Determine the (X, Y) coordinate at the center of the cell enclosing the given text.  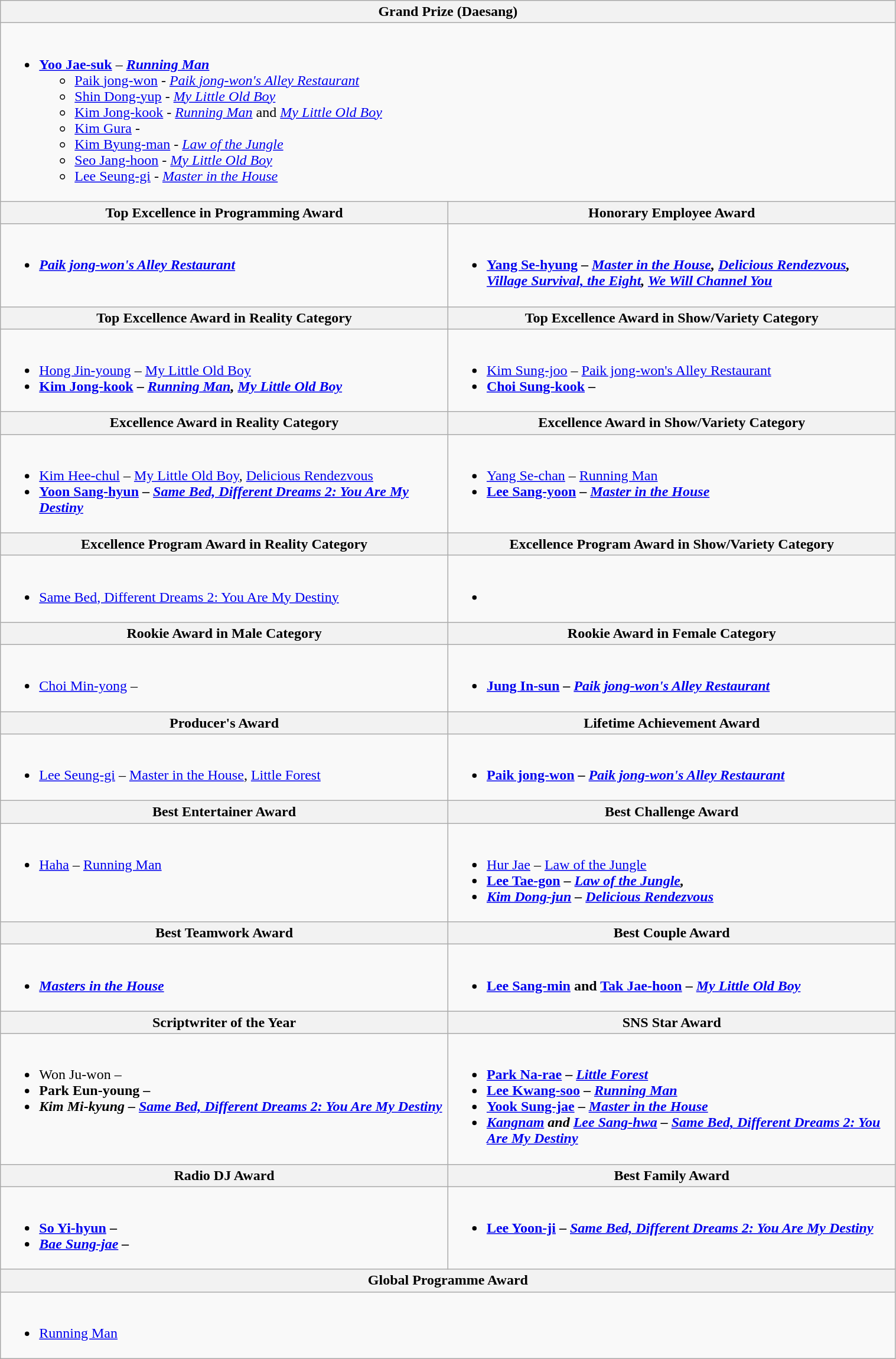
Yang Se-chan – Running ManLee Sang-yoon – Master in the House (672, 483)
Kim Sung-joo – Paik jong-won's Alley RestaurantChoi Sung-kook – (672, 370)
Scriptwriter of the Year (224, 1022)
Kim Hee-chul – My Little Old Boy, Delicious RendezvousYoon Sang-hyun – Same Bed, Different Dreams 2: You Are My Destiny (224, 483)
Best Entertainer Award (224, 812)
Producer's Award (224, 722)
Excellence Program Award in Show/Variety Category (672, 544)
Yang Se-hyung – Master in the House, Delicious Rendezvous, Village Survival, the Eight, We Will Channel You (672, 265)
Lee Seung-gi – Master in the House, Little Forest (224, 768)
Grand Prize (Daesang) (448, 12)
Same Bed, Different Dreams 2: You Are My Destiny (224, 588)
Best Teamwork Award (224, 933)
So Yi-hyun – Bae Sung-jae – (224, 1228)
Best Couple Award (672, 933)
Excellence Program Award in Reality Category (224, 544)
Honorary Employee Award (672, 213)
Paik jong-won's Alley Restaurant (224, 265)
SNS Star Award (672, 1022)
Won Ju-won – Park Eun-young – Kim Mi-kyung – Same Bed, Different Dreams 2: You Are My Destiny (224, 1099)
Choi Min-yong – (224, 678)
Rookie Award in Male Category (224, 633)
Hur Jae – Law of the JungleLee Tae-gon – Law of the Jungle, Kim Dong-jun – Delicious Rendezvous (672, 873)
Running Man (448, 1325)
Lee Sang-min and Tak Jae-hoon – My Little Old Boy (672, 978)
Lifetime Achievement Award (672, 722)
Global Programme Award (448, 1280)
Hong Jin-young – My Little Old BoyKim Jong-kook – Running Man, My Little Old Boy (224, 370)
Paik jong-won – Paik jong-won's Alley Restaurant (672, 768)
Top Excellence Award in Show/Variety Category (672, 318)
Excellence Award in Show/Variety Category (672, 423)
Top Excellence in Programming Award (224, 213)
Top Excellence Award in Reality Category (224, 318)
Lee Yoon-ji – Same Bed, Different Dreams 2: You Are My Destiny (672, 1228)
Rookie Award in Female Category (672, 633)
Haha – Running Man (224, 873)
Jung In-sun – Paik jong-won's Alley Restaurant (672, 678)
Best Challenge Award (672, 812)
Best Family Award (672, 1175)
Excellence Award in Reality Category (224, 423)
Masters in the House (224, 978)
Radio DJ Award (224, 1175)
